Return the [x, y] coordinate for the center point of the cell that contains the specified text.  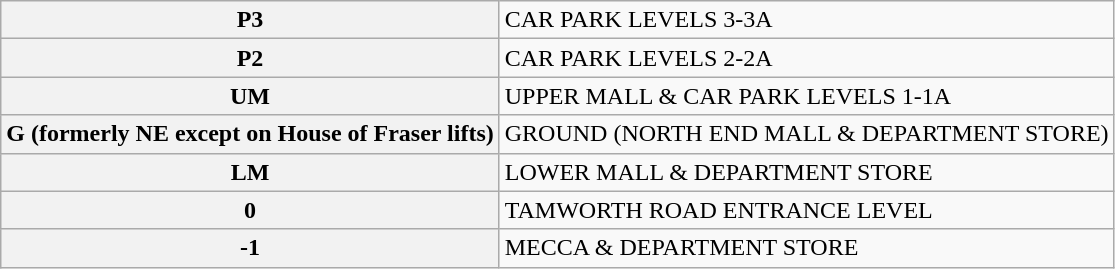
0 [250, 210]
LM [250, 172]
LOWER MALL & DEPARTMENT STORE [806, 172]
-1 [250, 248]
P3 [250, 20]
TAMWORTH ROAD ENTRANCE LEVEL [806, 210]
G (formerly NE except on House of Fraser lifts) [250, 134]
CAR PARK LEVELS 2-2A [806, 58]
MECCA & DEPARTMENT STORE [806, 248]
UPPER MALL & CAR PARK LEVELS 1-1A [806, 96]
UM [250, 96]
CAR PARK LEVELS 3-3A [806, 20]
P2 [250, 58]
GROUND (NORTH END MALL & DEPARTMENT STORE) [806, 134]
